Provide the [x, y] coordinate of the cell's center where the given text is located.  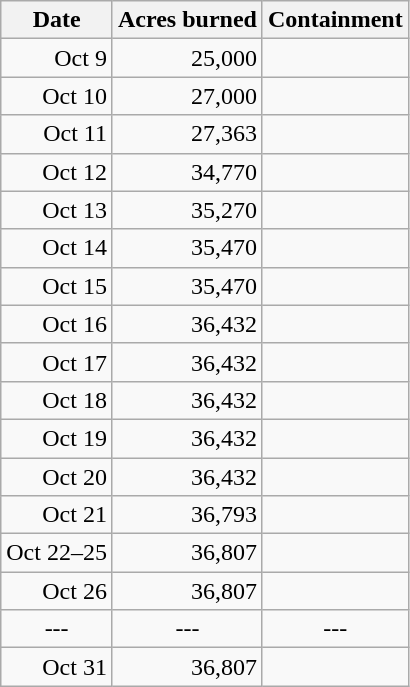
Oct 14 [57, 248]
Oct 17 [57, 362]
Oct 11 [57, 134]
Oct 26 [57, 591]
Oct 20 [57, 477]
Date [57, 20]
Acres burned [187, 20]
27,000 [187, 96]
Oct 22–25 [57, 553]
Oct 10 [57, 96]
27,363 [187, 134]
Containment [335, 20]
Oct 15 [57, 286]
25,000 [187, 58]
Oct 19 [57, 438]
35,270 [187, 210]
Oct 12 [57, 172]
36,793 [187, 515]
Oct 21 [57, 515]
Oct 9 [57, 58]
Oct 18 [57, 400]
Oct 13 [57, 210]
Oct 31 [57, 667]
Oct 16 [57, 324]
34,770 [187, 172]
